Detect which cell encompasses the target text, then output its [X, Y] center coordinate. 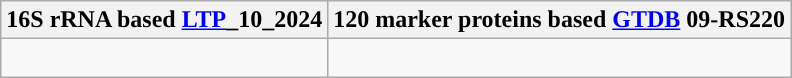
120 marker proteins based GTDB 09-RS220 [560, 20]
16S rRNA based LTP_10_2024 [164, 20]
